Provide the (X, Y) coordinate of the cell's center where the given text is located.  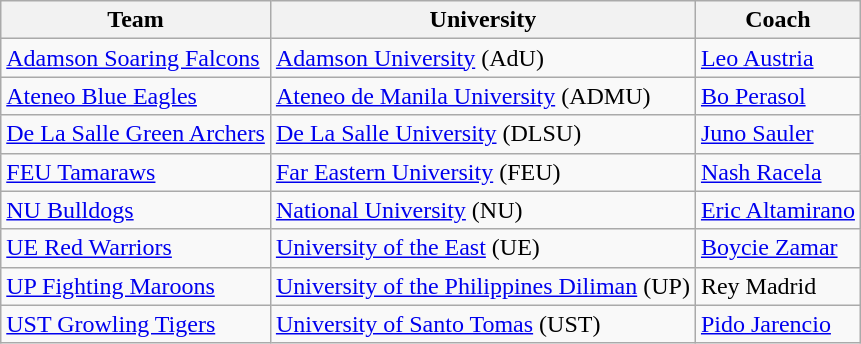
De La Salle University (DLSU) (482, 134)
Coach (778, 20)
Nash Racela (778, 172)
National University (NU) (482, 210)
De La Salle Green Archers (136, 134)
NU Bulldogs (136, 210)
Leo Austria (778, 58)
University of the East (UE) (482, 248)
University (482, 20)
UE Red Warriors (136, 248)
Boycie Zamar (778, 248)
Team (136, 20)
Far Eastern University (FEU) (482, 172)
Adamson Soaring Falcons (136, 58)
Eric Altamirano (778, 210)
University of Santo Tomas (UST) (482, 324)
Pido Jarencio (778, 324)
UST Growling Tigers (136, 324)
FEU Tamaraws (136, 172)
Ateneo Blue Eagles (136, 96)
Ateneo de Manila University (ADMU) (482, 96)
Adamson University (AdU) (482, 58)
University of the Philippines Diliman (UP) (482, 286)
Rey Madrid (778, 286)
Bo Perasol (778, 96)
UP Fighting Maroons (136, 286)
Juno Sauler (778, 134)
